Pinpoint the cell where the given text exists, returning its (x, y) midpoint coordinate. 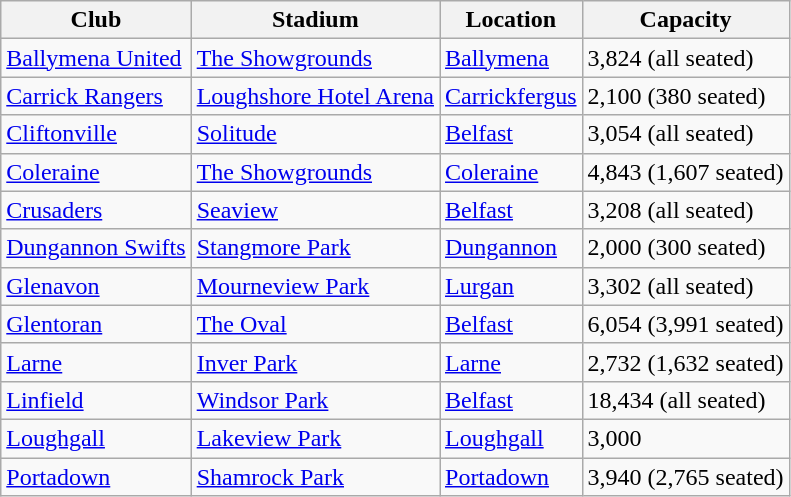
Inver Park (315, 362)
3,824 (all seated) (686, 58)
Shamrock Park (315, 477)
Stadium (315, 20)
Capacity (686, 20)
Glenavon (96, 286)
Crusaders (96, 210)
3,054 (all seated) (686, 134)
2,100 (380 seated) (686, 96)
3,302 (all seated) (686, 286)
2,000 (300 seated) (686, 248)
Seaview (315, 210)
3,940 (2,765 seated) (686, 477)
Dungannon Swifts (96, 248)
6,054 (3,991 seated) (686, 324)
Ballymena United (96, 58)
Location (512, 20)
Stangmore Park (315, 248)
Solitude (315, 134)
2,732 (1,632 seated) (686, 362)
Carrick Rangers (96, 96)
Loughshore Hotel Arena (315, 96)
Glentoran (96, 324)
18,434 (all seated) (686, 400)
Dungannon (512, 248)
3,208 (all seated) (686, 210)
Lurgan (512, 286)
Cliftonville (96, 134)
Ballymena (512, 58)
Linfield (96, 400)
Mourneview Park (315, 286)
4,843 (1,607 seated) (686, 172)
Club (96, 20)
Lakeview Park (315, 438)
3,000 (686, 438)
Carrickfergus (512, 96)
The Oval (315, 324)
Windsor Park (315, 400)
